Detect which cell encompasses the target text, then output its [x, y] center coordinate. 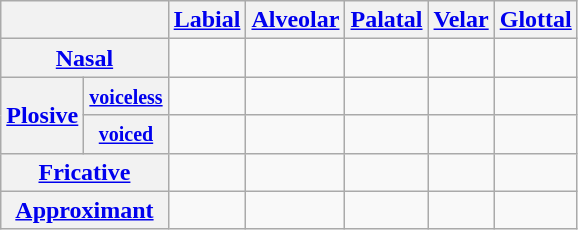
Glottal [536, 20]
Fricative [84, 172]
voiceless [126, 96]
Palatal [386, 20]
Velar [461, 20]
voiced [126, 134]
Alveolar [296, 20]
Approximant [84, 210]
Nasal [84, 58]
Labial [207, 20]
Plosive [42, 115]
